From the cell containing the given text, extract its center point as [X, Y] coordinate. 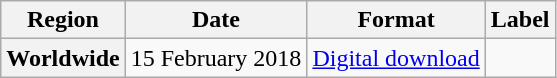
Digital download [396, 58]
Date [216, 20]
Format [396, 20]
Region [63, 20]
15 February 2018 [216, 58]
Worldwide [63, 58]
Label [520, 20]
